Detect which cell encompasses the target text, then output its (X, Y) center coordinate. 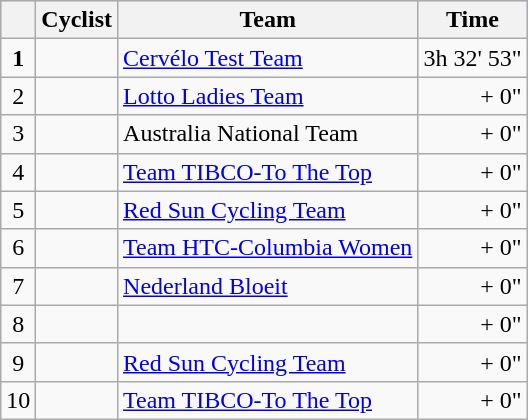
2 (18, 96)
9 (18, 362)
3 (18, 134)
7 (18, 286)
8 (18, 324)
6 (18, 248)
Australia National Team (268, 134)
Cervélo Test Team (268, 58)
Lotto Ladies Team (268, 96)
Nederland Bloeit (268, 286)
4 (18, 172)
10 (18, 400)
Team HTC-Columbia Women (268, 248)
5 (18, 210)
1 (18, 58)
Team (268, 20)
Cyclist (77, 20)
3h 32' 53" (472, 58)
Time (472, 20)
